Locate the cell with the specified text and output its [x, y] center coordinate. 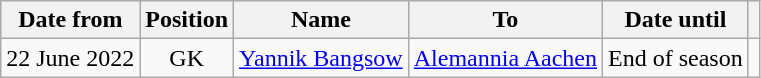
22 June 2022 [70, 58]
GK [187, 58]
Alemannia Aachen [505, 58]
To [505, 20]
Position [187, 20]
Date until [676, 20]
Name [322, 20]
Yannik Bangsow [322, 58]
Date from [70, 20]
End of season [676, 58]
